Scan for the cell matching the given text and deliver its (X, Y) coordinate at center. 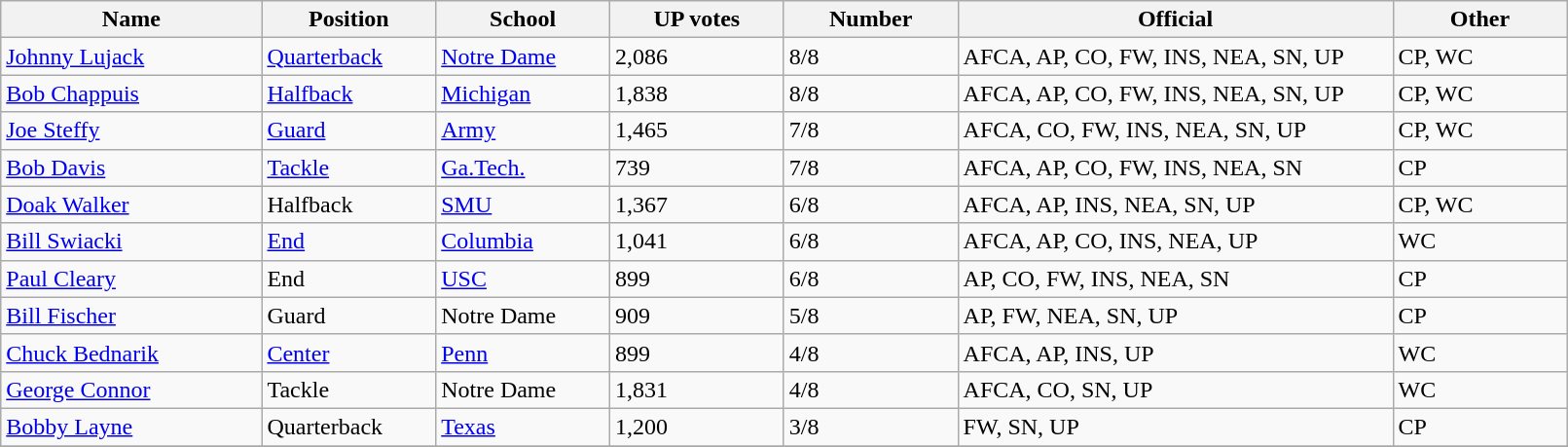
Bill Fischer (131, 316)
Johnny Lujack (131, 56)
Ga.Tech. (524, 168)
AFCA, CO, FW, INS, NEA, SN, UP (1176, 130)
Chuck Bednarik (131, 353)
AP, CO, FW, INS, NEA, SN (1176, 279)
UP votes (697, 19)
FW, SN, UP (1176, 427)
1,367 (697, 205)
1,831 (697, 390)
Army (524, 130)
Position (348, 19)
Bob Chappuis (131, 93)
Other (1479, 19)
AFCA, AP, CO, INS, NEA, UP (1176, 242)
2,086 (697, 56)
AFCA, AP, CO, FW, INS, NEA, SN (1176, 168)
1,465 (697, 130)
1,200 (697, 427)
AFCA, CO, SN, UP (1176, 390)
Paul Cleary (131, 279)
Number (870, 19)
Texas (524, 427)
3/8 (870, 427)
AFCA, AP, INS, UP (1176, 353)
Name (131, 19)
Official (1176, 19)
George Connor (131, 390)
Joe Steffy (131, 130)
Michigan (524, 93)
AP, FW, NEA, SN, UP (1176, 316)
SMU (524, 205)
Bob Davis (131, 168)
5/8 (870, 316)
1,041 (697, 242)
739 (697, 168)
Center (348, 353)
1,838 (697, 93)
USC (524, 279)
Penn (524, 353)
Doak Walker (131, 205)
AFCA, AP, INS, NEA, SN, UP (1176, 205)
Bobby Layne (131, 427)
909 (697, 316)
Columbia (524, 242)
Bill Swiacki (131, 242)
School (524, 19)
